Search for the cell housing the specified text and yield its [X, Y] center coordinate. 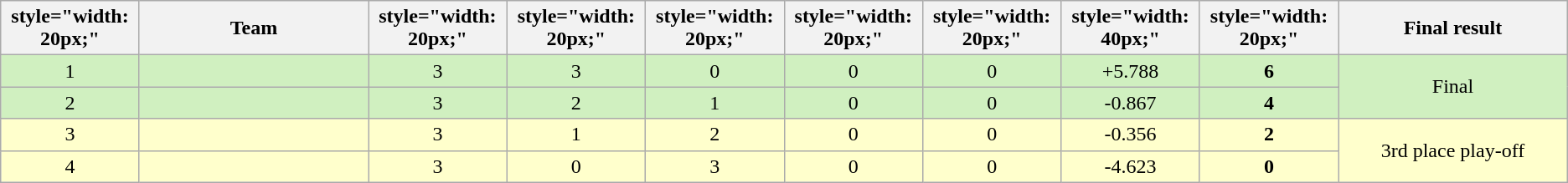
Final result [1453, 28]
Final [1453, 87]
style="width: 40px;" [1131, 28]
6 [1268, 71]
3rd place play-off [1453, 150]
Team [254, 28]
-0.867 [1131, 103]
-4.623 [1131, 166]
+5.788 [1131, 71]
-0.356 [1131, 135]
